Return the (x, y) coordinate for the center point of the cell that contains the specified text.  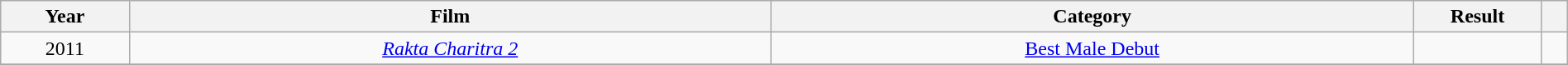
Film (450, 17)
Best Male Debut (1092, 48)
Year (65, 17)
Category (1092, 17)
Rakta Charitra 2 (450, 48)
2011 (65, 48)
Result (1477, 17)
